Return the [X, Y] coordinate for the center point of the cell that contains the specified text.  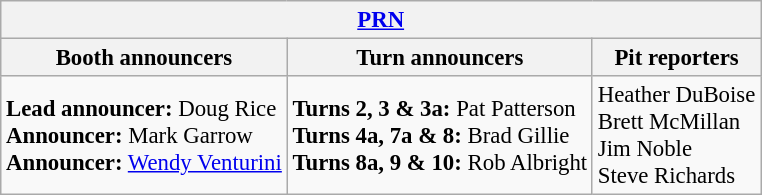
Booth announcers [144, 58]
Pit reporters [676, 58]
PRN [381, 20]
Lead announcer: Doug RiceAnnouncer: Mark GarrowAnnouncer: Wendy Venturini [144, 136]
Heather DuBoiseBrett McMillanJim NobleSteve Richards [676, 136]
Turn announcers [440, 58]
Turns 2, 3 & 3a: Pat PattersonTurns 4a, 7a & 8: Brad GillieTurns 8a, 9 & 10: Rob Albright [440, 136]
